Extract the [x, y] coordinate from the center of the cell holding the provided text.  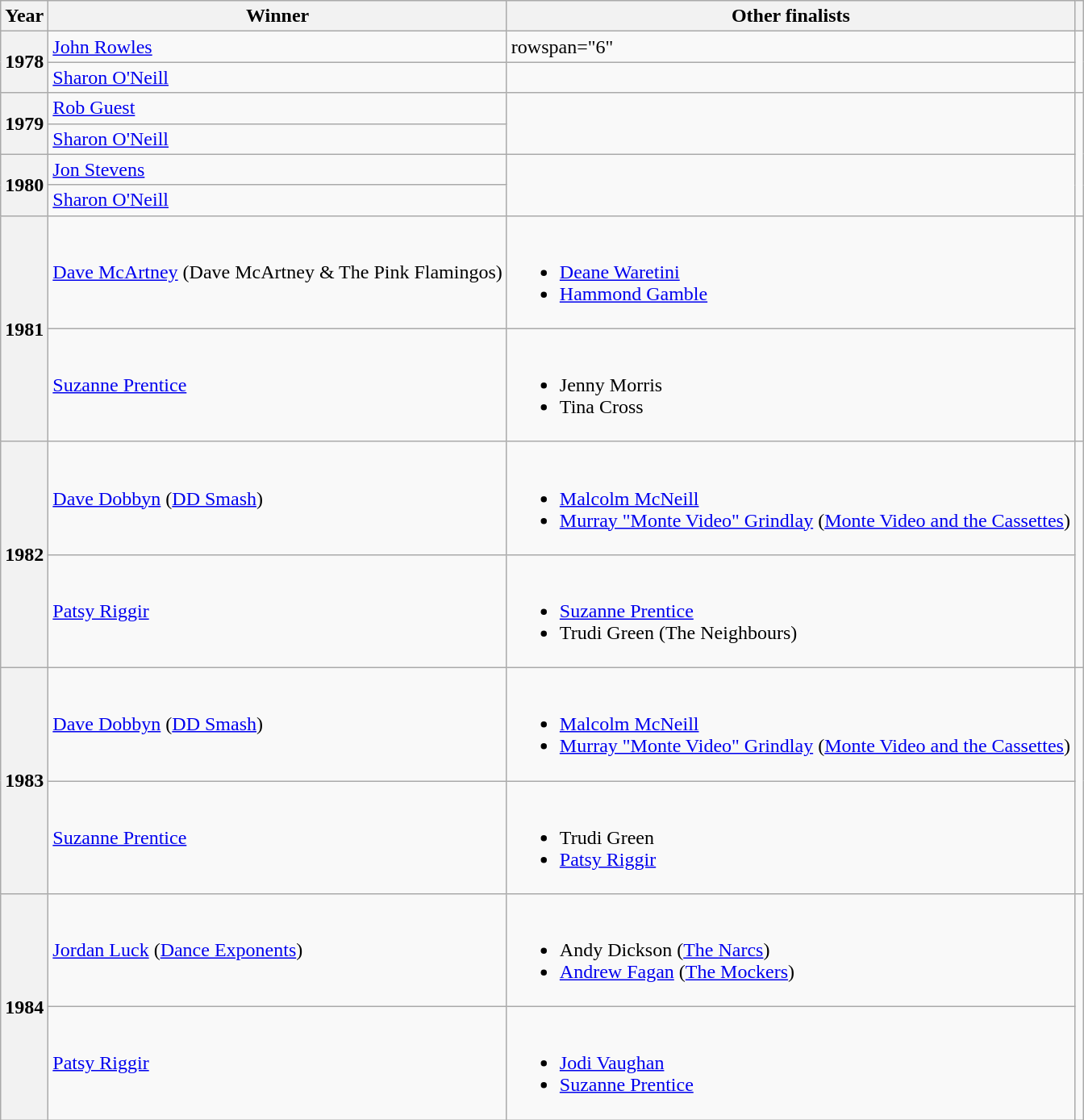
1980 [24, 185]
1983 [24, 780]
Jodi VaughanSuzanne Prentice [790, 1064]
1978 [24, 62]
1979 [24, 123]
rowspan="6" [790, 47]
Andy Dickson (The Narcs)Andrew Fagan (The Mockers) [790, 951]
Dave McArtney (Dave McArtney & The Pink Flamingos) [277, 272]
Trudi GreenPatsy Riggir [790, 838]
Jordan Luck (Dance Exponents) [277, 951]
Jenny MorrisTina Cross [790, 385]
Deane WaretiniHammond Gamble [790, 272]
Year [24, 16]
John Rowles [277, 47]
1981 [24, 328]
Other finalists [790, 16]
Jon Stevens [277, 169]
1984 [24, 1007]
Suzanne PrenticeTrudi Green (The Neighbours) [790, 611]
Winner [277, 16]
Rob Guest [277, 108]
1982 [24, 554]
